For the text-containing cell, return its midpoint in [X, Y] coordinate format. 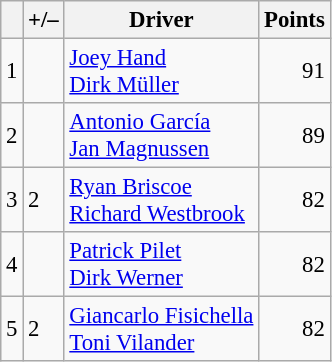
89 [294, 136]
91 [294, 72]
Joey Hand Dirk Müller [162, 72]
3 [12, 200]
Ryan Briscoe Richard Westbrook [162, 200]
Antonio García Jan Magnussen [162, 136]
+/– [44, 20]
Patrick Pilet Dirk Werner [162, 264]
1 [12, 72]
Driver [162, 20]
4 [12, 264]
Points [294, 20]
Giancarlo Fisichella Toni Vilander [162, 330]
5 [12, 330]
